Pinpoint the cell where the given text exists, returning its (x, y) midpoint coordinate. 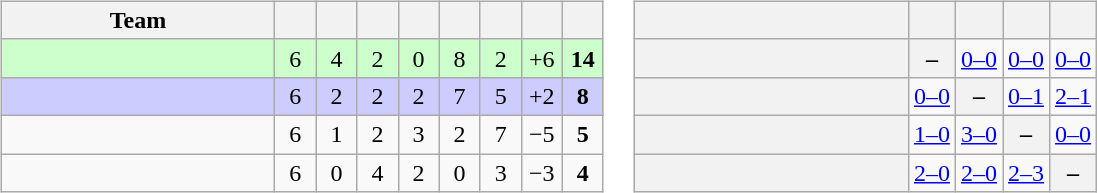
−5 (542, 134)
0–1 (1026, 96)
1 (336, 134)
+6 (542, 58)
14 (582, 58)
Team (138, 20)
−3 (542, 173)
1–0 (932, 134)
2–1 (1074, 96)
3–0 (978, 134)
2–3 (1026, 173)
+2 (542, 96)
